For the text-containing cell, return its midpoint in (x, y) coordinate format. 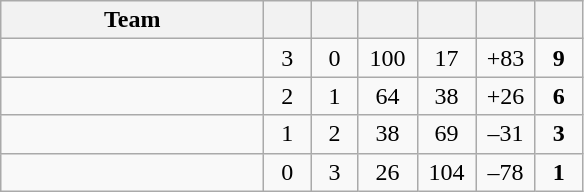
–78 (506, 172)
104 (446, 172)
+26 (506, 96)
9 (558, 58)
+83 (506, 58)
69 (446, 134)
–31 (506, 134)
100 (388, 58)
Team (132, 20)
64 (388, 96)
6 (558, 96)
26 (388, 172)
17 (446, 58)
